Pinpoint the cell where the given text exists, returning its [X, Y] midpoint coordinate. 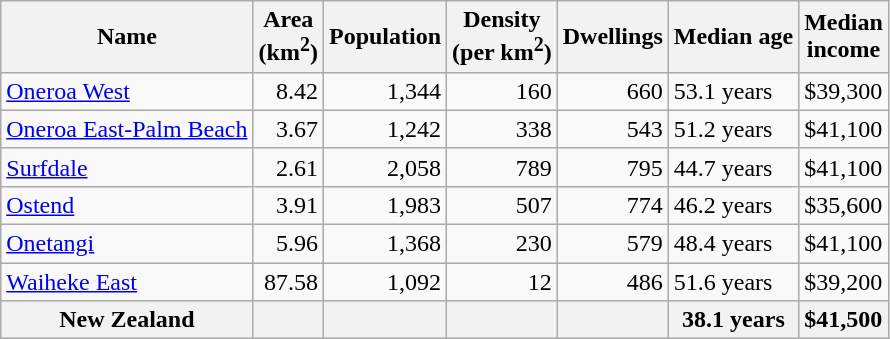
Medianincome [844, 37]
New Zealand [127, 320]
87.58 [288, 282]
338 [502, 129]
2,058 [384, 167]
Name [127, 37]
Waiheke East [127, 282]
12 [502, 282]
579 [612, 244]
1,242 [384, 129]
Population [384, 37]
$39,200 [844, 282]
$41,500 [844, 320]
Median age [733, 37]
1,983 [384, 205]
1,344 [384, 91]
Density(per km2) [502, 37]
44.7 years [733, 167]
543 [612, 129]
8.42 [288, 91]
Surfdale [127, 167]
160 [502, 91]
$35,600 [844, 205]
774 [612, 205]
1,092 [384, 282]
795 [612, 167]
3.91 [288, 205]
Onetangi [127, 244]
2.61 [288, 167]
230 [502, 244]
51.6 years [733, 282]
46.2 years [733, 205]
789 [502, 167]
Area(km2) [288, 37]
53.1 years [733, 91]
38.1 years [733, 320]
48.4 years [733, 244]
Ostend [127, 205]
$39,300 [844, 91]
Dwellings [612, 37]
Oneroa West [127, 91]
507 [502, 205]
1,368 [384, 244]
51.2 years [733, 129]
486 [612, 282]
Oneroa East-Palm Beach [127, 129]
660 [612, 91]
5.96 [288, 244]
3.67 [288, 129]
